For the text-containing cell, return its midpoint in [x, y] coordinate format. 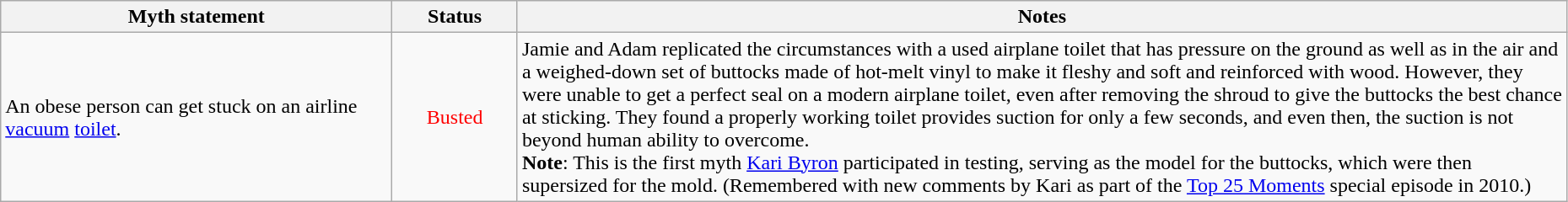
Status [455, 17]
Busted [455, 117]
An obese person can get stuck on an airline vacuum toilet. [197, 117]
Notes [1042, 17]
Myth statement [197, 17]
